Search for the cell housing the specified text and yield its (x, y) center coordinate. 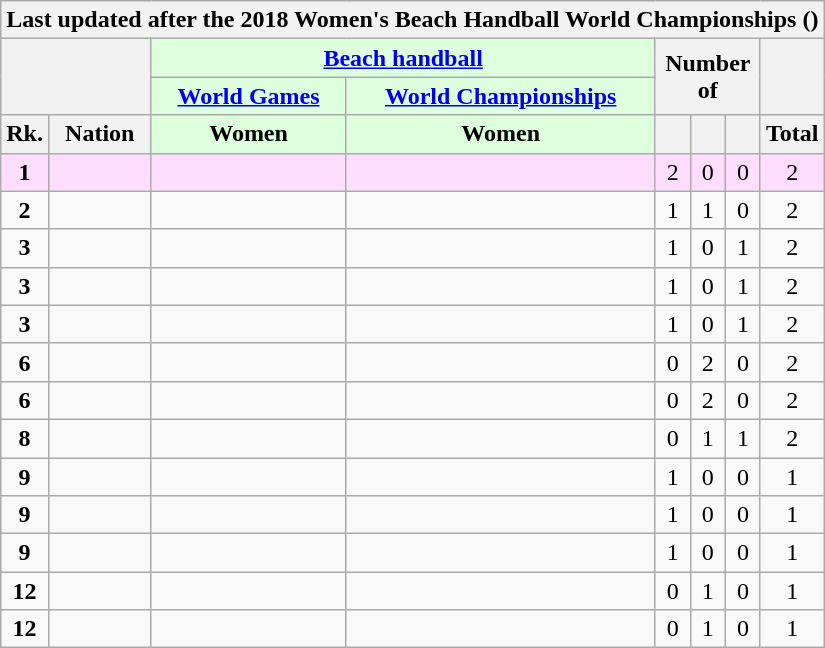
Total (792, 134)
Number of (708, 77)
8 (25, 438)
Nation (99, 134)
Rk. (25, 134)
Last updated after the 2018 Women's Beach Handball World Championships () (412, 20)
World Championships (500, 96)
World Games (248, 96)
Beach handball (403, 58)
